Identify which cell holds the provided text, then report its [X, Y] central coordinate. 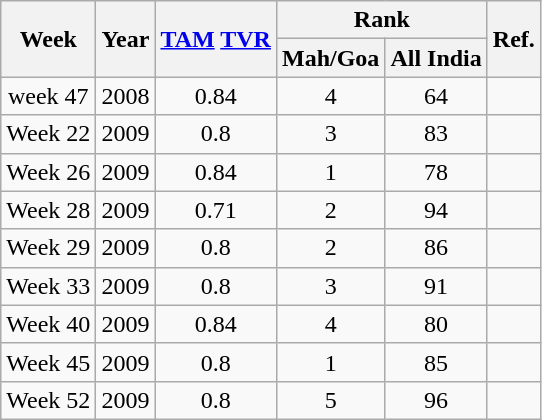
0.71 [216, 210]
Week 29 [48, 248]
Week 33 [48, 286]
96 [436, 400]
Rank [382, 20]
Ref. [514, 39]
week 47 [48, 96]
80 [436, 324]
Week [48, 39]
TAM TVR [216, 39]
Week 22 [48, 134]
86 [436, 248]
Week 45 [48, 362]
5 [330, 400]
83 [436, 134]
94 [436, 210]
Week 40 [48, 324]
2008 [126, 96]
91 [436, 286]
Week 28 [48, 210]
Week 26 [48, 172]
64 [436, 96]
78 [436, 172]
85 [436, 362]
Mah/Goa [330, 58]
Year [126, 39]
Week 52 [48, 400]
All India [436, 58]
